Identify which cell holds the provided text, then report its [x, y] central coordinate. 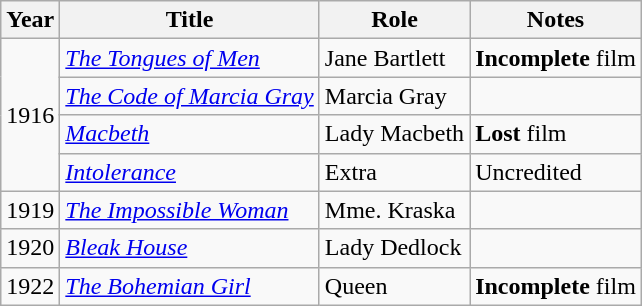
Macbeth [190, 134]
Year [30, 20]
Lady Macbeth [394, 134]
The Impossible Woman [190, 210]
1922 [30, 286]
Marcia Gray [394, 96]
Jane Bartlett [394, 58]
Extra [394, 172]
Uncredited [556, 172]
Intolerance [190, 172]
1919 [30, 210]
Bleak House [190, 248]
Role [394, 20]
The Code of Marcia Gray [190, 96]
1916 [30, 115]
Title [190, 20]
Queen [394, 286]
The Bohemian Girl [190, 286]
Mme. Kraska [394, 210]
Lost film [556, 134]
The Tongues of Men [190, 58]
1920 [30, 248]
Notes [556, 20]
Lady Dedlock [394, 248]
